Locate the cell with the specified text and output its [X, Y] center coordinate. 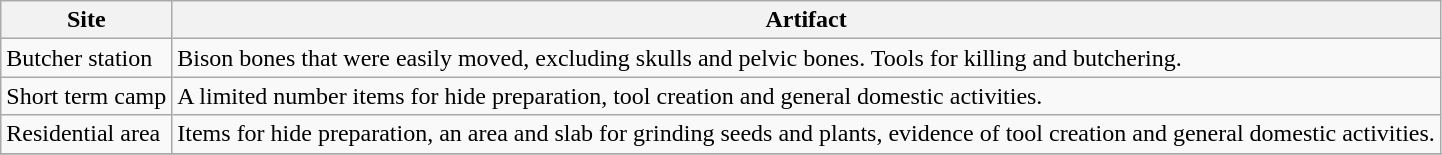
Residential area [86, 134]
Bison bones that were easily moved, excluding skulls and pelvic bones. Tools for killing and butchering. [806, 58]
A limited number items for hide preparation, tool creation and general domestic activities. [806, 96]
Butcher station [86, 58]
Site [86, 20]
Items for hide preparation, an area and slab for grinding seeds and plants, evidence of tool creation and general domestic activities. [806, 134]
Artifact [806, 20]
Short term camp [86, 96]
